Return (x, y) of the center of cell containing provided text 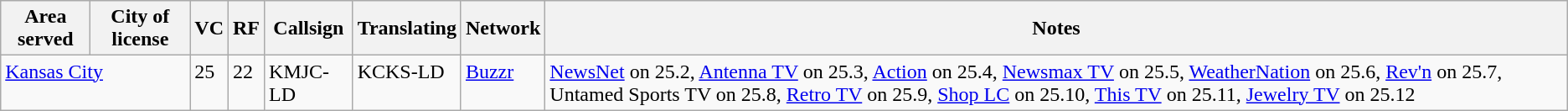
KMJC-LD (309, 82)
Network (503, 29)
25 (209, 82)
Notes (1056, 29)
Kansas City (95, 82)
Buzzr (503, 82)
Callsign (309, 29)
City of license (141, 29)
Translating (407, 29)
Area served (45, 29)
RF (246, 29)
KCKS-LD (407, 82)
22 (246, 82)
VC (209, 29)
